Capture the cell that displays the provided text and extract its (X, Y) central coordinate. 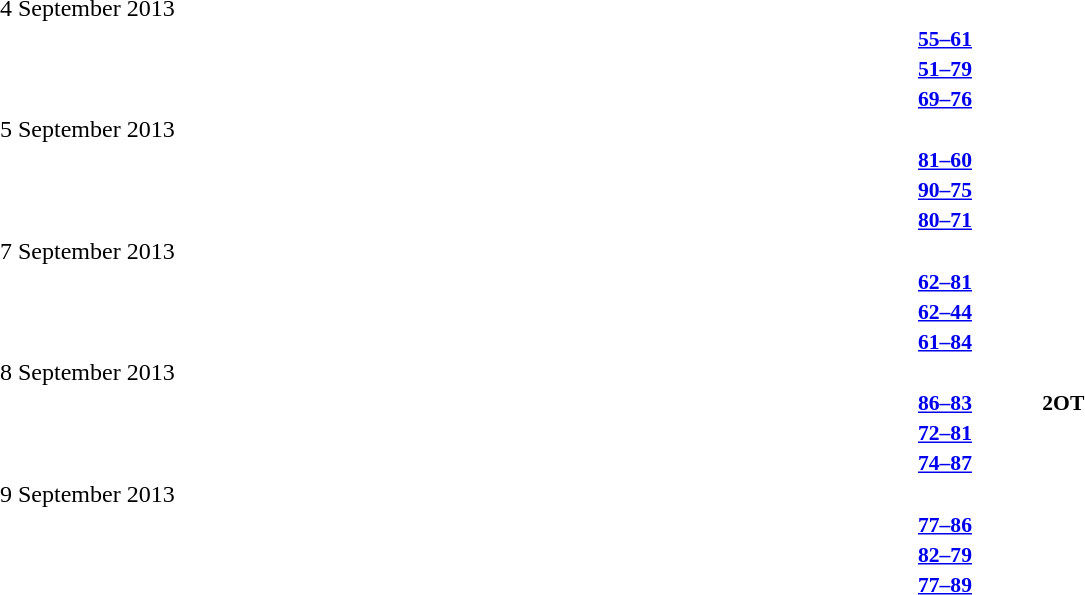
72–81 (946, 433)
62–81 (946, 282)
80–71 (946, 220)
90–75 (946, 190)
74–87 (946, 463)
82–79 (946, 554)
81–60 (946, 160)
77–86 (946, 524)
69–76 (946, 98)
61–84 (946, 342)
62–44 (946, 312)
51–79 (946, 68)
55–61 (946, 38)
86–83 (946, 403)
